Pinpoint the cell where the given text exists, returning its (x, y) midpoint coordinate. 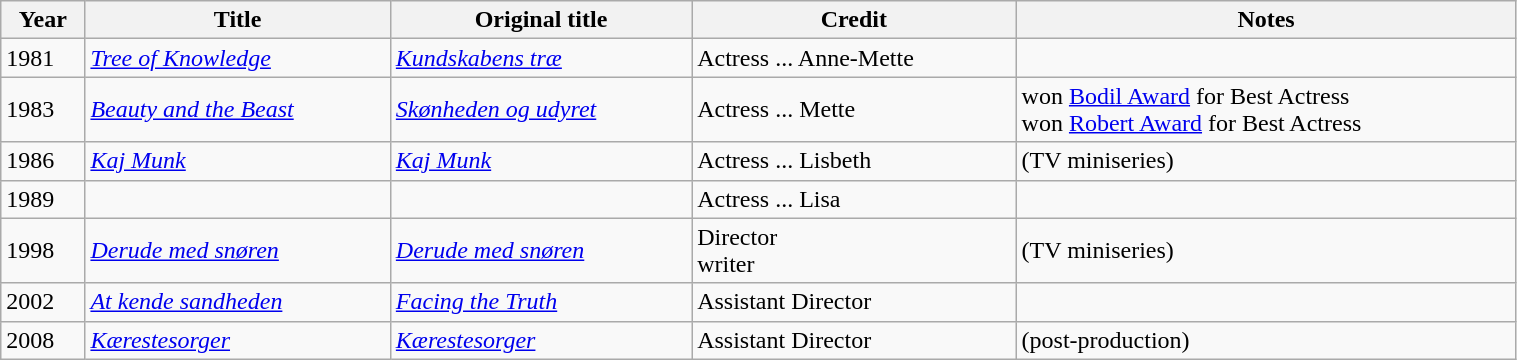
1986 (43, 161)
2008 (43, 340)
2002 (43, 302)
(post-production) (1266, 340)
Notes (1266, 20)
1998 (43, 250)
Beauty and the Beast (238, 110)
Tree of Knowledge (238, 58)
1981 (43, 58)
Facing the Truth (540, 302)
Skønheden og udyret (540, 110)
won Bodil Award for Best Actresswon Robert Award for Best Actress (1266, 110)
Original title (540, 20)
Actress ... Mette (854, 110)
Actress ... Anne-Mette (854, 58)
1983 (43, 110)
At kende sandheden (238, 302)
Title (238, 20)
Credit (854, 20)
Actress ... Lisa (854, 199)
1989 (43, 199)
Directorwriter (854, 250)
Kundskabens træ (540, 58)
Year (43, 20)
Actress ... Lisbeth (854, 161)
